Provide the [X, Y] coordinate of the cell's center where the given text is located.  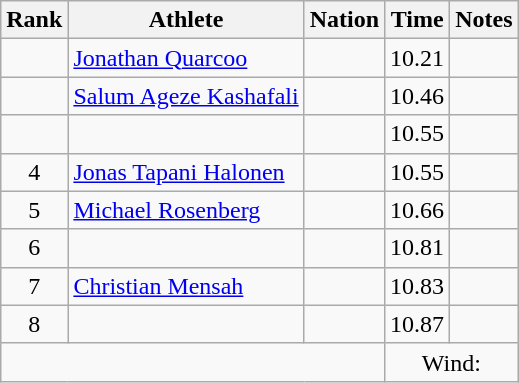
10.81 [418, 248]
Jonathan Quarcoo [186, 58]
5 [34, 210]
6 [34, 248]
Salum Ageze Kashafali [186, 96]
Rank [34, 20]
8 [34, 324]
7 [34, 286]
Notes [484, 20]
10.83 [418, 286]
10.46 [418, 96]
Nation [344, 20]
Wind: [452, 362]
Jonas Tapani Halonen [186, 172]
10.21 [418, 58]
Athlete [186, 20]
4 [34, 172]
Christian Mensah [186, 286]
10.66 [418, 210]
10.87 [418, 324]
Time [418, 20]
Michael Rosenberg [186, 210]
